Return the [x, y] coordinate for the center point of the cell that contains the specified text.  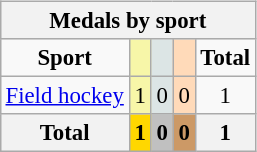
Medals by sport [128, 21]
Field hockey [64, 96]
Sport [64, 58]
